Detect which cell encompasses the target text, then output its (X, Y) center coordinate. 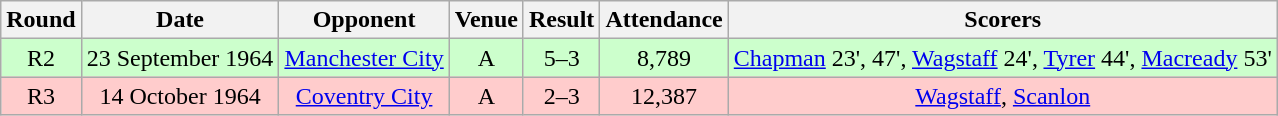
5–3 (561, 58)
2–3 (561, 96)
Result (561, 20)
Chapman 23', 47', Wagstaff 24', Tyrer 44', Macready 53' (1002, 58)
R2 (41, 58)
Round (41, 20)
Coventry City (364, 96)
Wagstaff, Scanlon (1002, 96)
R3 (41, 96)
Manchester City (364, 58)
Opponent (364, 20)
Scorers (1002, 20)
14 October 1964 (180, 96)
23 September 1964 (180, 58)
12,387 (664, 96)
Venue (486, 20)
Attendance (664, 20)
Date (180, 20)
8,789 (664, 58)
